Extract the [x, y] coordinate from the center of the cell holding the provided text.  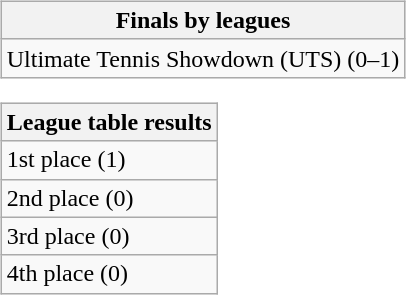
League table results [109, 122]
4th place (0) [109, 274]
1st place (1) [109, 160]
2nd place (0) [109, 198]
3rd place (0) [109, 236]
Finals by leagues [203, 20]
Ultimate Tennis Showdown (UTS) (0–1) [203, 58]
